Output the (x, y) coordinate of the center of the cell containing the given text.  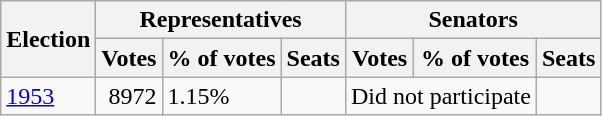
Senators (472, 20)
8972 (129, 96)
Election (48, 39)
1953 (48, 96)
Representatives (221, 20)
1.15% (222, 96)
Did not participate (440, 96)
